For the text-containing cell, return its midpoint in (X, Y) coordinate format. 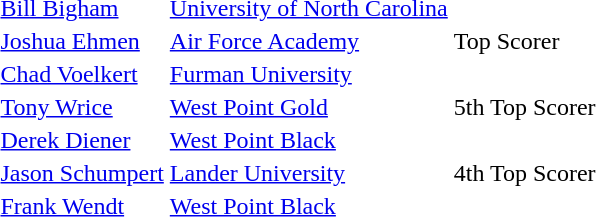
West Point Gold (308, 107)
West Point Black (308, 140)
Air Force Academy (308, 41)
Lander University (308, 173)
Furman University (308, 74)
